Return the (X, Y) coordinate for the center point of the cell that contains the specified text.  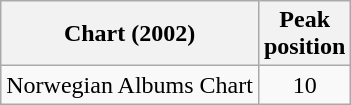
Chart (2002) (130, 34)
Peakposition (304, 34)
10 (304, 85)
Norwegian Albums Chart (130, 85)
